Locate the cell with the specified text and output its [x, y] center coordinate. 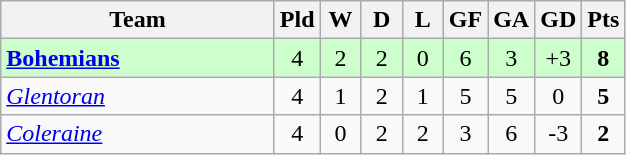
D [382, 20]
L [422, 20]
8 [604, 58]
-3 [558, 134]
W [340, 20]
GA [512, 20]
GD [558, 20]
Glentoran [138, 96]
Team [138, 20]
GF [465, 20]
+3 [558, 58]
Pld [297, 20]
Pts [604, 20]
Bohemians [138, 58]
Coleraine [138, 134]
